Pinpoint the cell where the given text exists, returning its [x, y] midpoint coordinate. 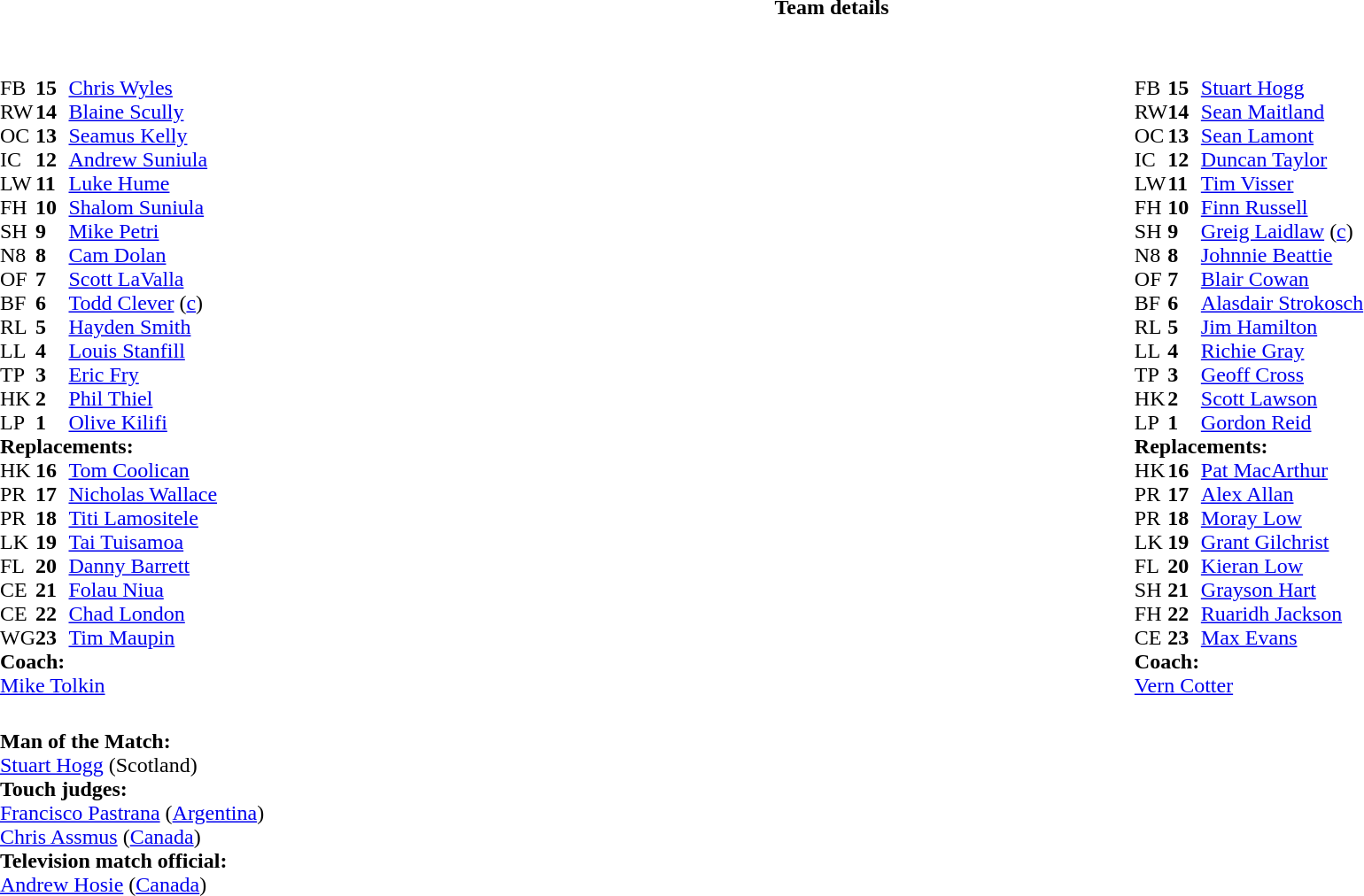
Blair Cowan [1283, 280]
Scott Lawson [1283, 398]
Moray Low [1283, 519]
Blaine Scully [143, 112]
Vern Cotter [1249, 685]
Alex Allan [1283, 494]
Seamus Kelly [143, 136]
Greig Laidlaw (c) [1283, 232]
Tom Coolican [143, 471]
Gordon Reid [1283, 423]
Nicholas Wallace [143, 494]
Phil Thiel [143, 398]
Danny Barrett [143, 567]
Richie Gray [1283, 351]
Titi Lamositele [143, 519]
Geoff Cross [1283, 375]
WG [18, 637]
Sean Maitland [1283, 112]
Alasdair Strokosch [1283, 303]
Tim Maupin [143, 637]
Shalom Suniula [143, 207]
Hayden Smith [143, 328]
Jim Hamilton [1283, 328]
Duncan Taylor [1283, 159]
Mike Petri [143, 232]
Folau Niua [143, 590]
Ruaridh Jackson [1283, 614]
Stuart Hogg [1283, 89]
Luke Hume [143, 184]
Tim Visser [1283, 184]
Andrew Suniula [143, 159]
Kieran Low [1283, 567]
Max Evans [1283, 637]
Finn Russell [1283, 207]
Cam Dolan [143, 255]
Louis Stanfill [143, 351]
Eric Fry [143, 375]
Chad London [143, 614]
Grayson Hart [1283, 590]
Tai Tuisamoa [143, 542]
Sean Lamont [1283, 136]
Todd Clever (c) [143, 303]
Scott LaValla [143, 280]
Grant Gilchrist [1283, 542]
Pat MacArthur [1283, 471]
Mike Tolkin [108, 685]
Chris Wyles [143, 89]
Olive Kilifi [143, 423]
Johnnie Beattie [1283, 255]
